Return [X, Y] of the center of cell containing provided text 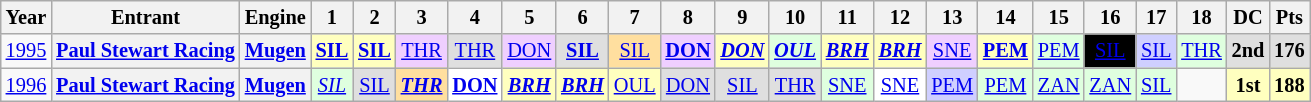
8 [688, 17]
14 [1006, 17]
15 [1059, 17]
12 [900, 17]
5 [529, 17]
2nd [1248, 51]
176 [1289, 51]
1st [1248, 85]
Pts [1289, 17]
16 [1110, 17]
10 [795, 17]
3 [422, 17]
18 [1201, 17]
13 [952, 17]
Engine [276, 17]
Year [26, 17]
1995 [26, 51]
1 [332, 17]
1996 [26, 85]
6 [582, 17]
9 [742, 17]
11 [848, 17]
DC [1248, 17]
7 [635, 17]
188 [1289, 85]
Entrant [146, 17]
4 [474, 17]
2 [374, 17]
17 [1156, 17]
